Determine the [x, y] coordinate at the center of the cell enclosing the given text.  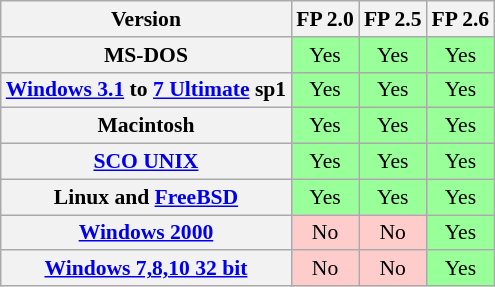
Windows 7,8,10 32 bit [146, 269]
FP 2.0 [325, 19]
Linux and FreeBSD [146, 197]
Windows 2000 [146, 233]
SCO UNIX [146, 162]
Version [146, 19]
MS-DOS [146, 55]
FP 2.6 [461, 19]
Windows 3.1 to 7 Ultimate sp1 [146, 90]
FP 2.5 [393, 19]
Macintosh [146, 126]
